Search for the cell housing the specified text and yield its (X, Y) center coordinate. 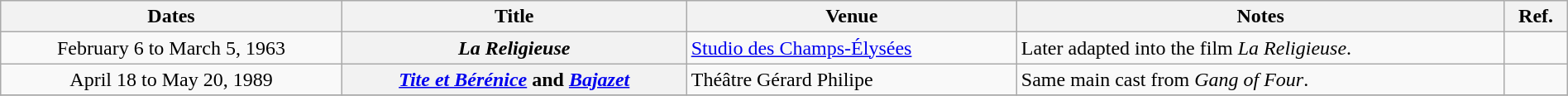
La Religieuse (514, 48)
Ref. (1536, 17)
Tite et Bérénice and Bajazet (514, 79)
April 18 to May 20, 1989 (171, 79)
Venue (852, 17)
Same main cast from Gang of Four. (1260, 79)
Dates (171, 17)
Title (514, 17)
Later adapted into the film La Religieuse. (1260, 48)
February 6 to March 5, 1963 (171, 48)
Notes (1260, 17)
Théâtre Gérard Philipe (852, 79)
Studio des Champs-Élysées (852, 48)
